Determine the [X, Y] coordinate at the center of the cell enclosing the given text.  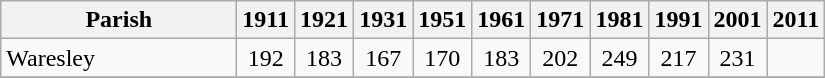
Parish [119, 20]
Waresley [119, 58]
2011 [796, 20]
1921 [324, 20]
1951 [442, 20]
1971 [560, 20]
170 [442, 58]
1981 [620, 20]
249 [620, 58]
167 [384, 58]
217 [678, 58]
2001 [738, 20]
202 [560, 58]
1931 [384, 20]
1961 [502, 20]
1991 [678, 20]
231 [738, 58]
1911 [266, 20]
192 [266, 58]
